Output the [x, y] coordinate of the center of the cell containing the given text.  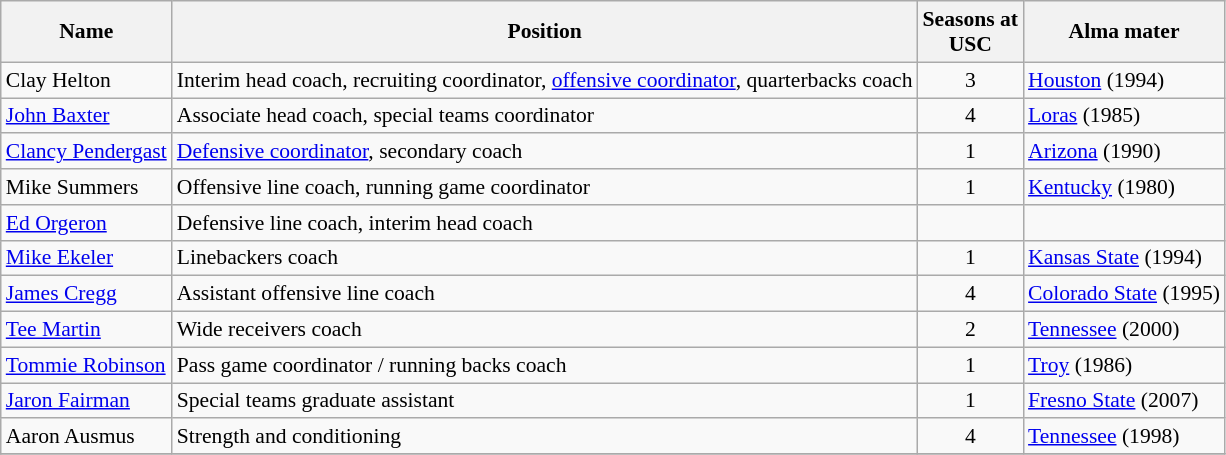
Aaron Ausmus [86, 437]
Mike Ekeler [86, 258]
Kentucky (1980) [1124, 187]
Seasons atUSC [970, 32]
Name [86, 32]
Loras (1985) [1124, 116]
Tommie Robinson [86, 365]
2 [970, 330]
Ed Orgeron [86, 223]
Colorado State (1995) [1124, 294]
Arizona (1990) [1124, 152]
Tennessee (1998) [1124, 437]
Fresno State (2007) [1124, 401]
John Baxter [86, 116]
Pass game coordinator / running backs coach [545, 365]
Clay Helton [86, 80]
Tee Martin [86, 330]
Associate head coach, special teams coordinator [545, 116]
Offensive line coach, running game coordinator [545, 187]
Kansas State (1994) [1124, 258]
Linebackers coach [545, 258]
Clancy Pendergast [86, 152]
Troy (1986) [1124, 365]
Strength and conditioning [545, 437]
Interim head coach, recruiting coordinator, offensive coordinator, quarterbacks coach [545, 80]
Special teams graduate assistant [545, 401]
3 [970, 80]
Position [545, 32]
Wide receivers coach [545, 330]
Houston (1994) [1124, 80]
Tennessee (2000) [1124, 330]
Mike Summers [86, 187]
James Cregg [86, 294]
Defensive line coach, interim head coach [545, 223]
Defensive coordinator, secondary coach [545, 152]
Jaron Fairman [86, 401]
Assistant offensive line coach [545, 294]
Alma mater [1124, 32]
